From the cell containing the given text, extract its center point as [X, Y] coordinate. 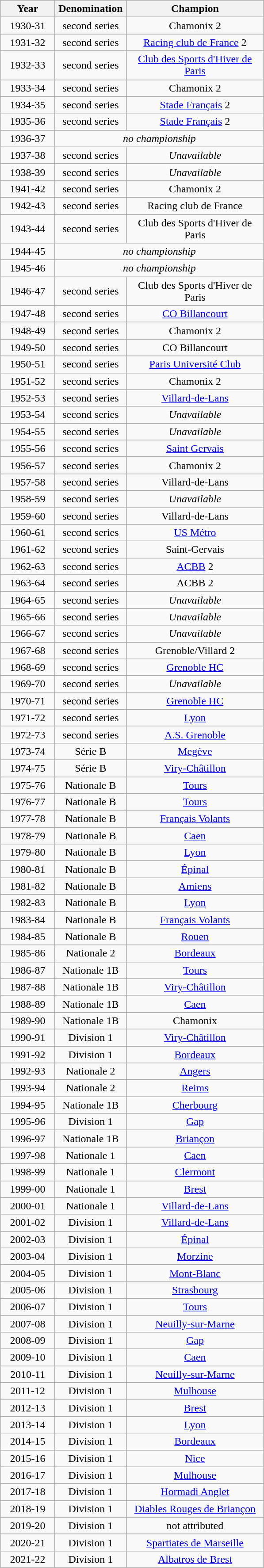
Year [28, 9]
1957-58 [28, 482]
2007-08 [28, 1323]
1947-48 [28, 314]
2011-12 [28, 1391]
1971-72 [28, 718]
1941-42 [28, 189]
Grenoble/Villard 2 [195, 650]
Chamonix [195, 1021]
Amiens [195, 886]
2013-14 [28, 1425]
1949-50 [28, 348]
2008-09 [28, 1341]
1930-31 [28, 26]
1997-98 [28, 1155]
1972-73 [28, 734]
1993-94 [28, 1088]
Champion [195, 9]
2002-03 [28, 1239]
1937-38 [28, 155]
1975-76 [28, 785]
1996-97 [28, 1139]
Briançon [195, 1139]
1999-00 [28, 1189]
Diables Rouges de Briançon [195, 1509]
1968-69 [28, 667]
1990-91 [28, 1037]
1989-90 [28, 1021]
1943-44 [28, 228]
1955-56 [28, 448]
Saint-Gervais [195, 550]
1931-32 [28, 42]
1954-55 [28, 432]
1945-46 [28, 268]
1969-70 [28, 684]
2019-20 [28, 1526]
1963-64 [28, 583]
1984-85 [28, 937]
1967-68 [28, 650]
2021-22 [28, 1559]
Reims [195, 1088]
1985-86 [28, 953]
2003-04 [28, 1256]
1950-51 [28, 364]
1933-34 [28, 88]
1964-65 [28, 600]
Strasbourg [195, 1290]
1959-60 [28, 516]
Saint Gervais [195, 448]
1962-63 [28, 566]
Albatros de Brest [195, 1559]
1956-57 [28, 465]
1934-35 [28, 105]
1948-49 [28, 331]
1944-45 [28, 252]
Clermont [195, 1172]
Megève [195, 751]
1936-37 [28, 138]
1992-93 [28, 1071]
1994-95 [28, 1105]
1970-71 [28, 701]
1958-59 [28, 499]
2018-19 [28, 1509]
2005-06 [28, 1290]
1932-33 [28, 65]
2017-18 [28, 1492]
Morzine [195, 1256]
1977-78 [28, 819]
1953-54 [28, 415]
1988-89 [28, 1004]
1991-92 [28, 1055]
2000-01 [28, 1206]
1965-66 [28, 617]
1976-77 [28, 802]
Racing club de France [195, 206]
Cherbourg [195, 1105]
1946-47 [28, 291]
1966-67 [28, 634]
not attributed [195, 1526]
2001-02 [28, 1223]
Spartiates de Marseille [195, 1542]
1986-87 [28, 970]
1982-83 [28, 903]
1978-79 [28, 836]
Racing club de France 2 [195, 42]
2012-13 [28, 1408]
1974-75 [28, 768]
1961-62 [28, 550]
1995-96 [28, 1122]
1980-81 [28, 869]
2004-05 [28, 1273]
1935-36 [28, 122]
2009-10 [28, 1358]
2014-15 [28, 1442]
Nice [195, 1458]
2015-16 [28, 1458]
1951-52 [28, 381]
1998-99 [28, 1172]
A.S. Grenoble [195, 734]
2010-11 [28, 1374]
US Métro [195, 533]
2020-21 [28, 1542]
1981-82 [28, 886]
Angers [195, 1071]
1979-80 [28, 853]
1952-53 [28, 398]
Rouen [195, 937]
2006-07 [28, 1307]
1973-74 [28, 751]
Hormadi Anglet [195, 1492]
1942-43 [28, 206]
1938-39 [28, 172]
2016-17 [28, 1475]
Denomination [90, 9]
1960-61 [28, 533]
Paris Université Club [195, 364]
Mont-Blanc [195, 1273]
1987-88 [28, 987]
1983-84 [28, 920]
